Pinpoint the cell where the given text exists, returning its (x, y) midpoint coordinate. 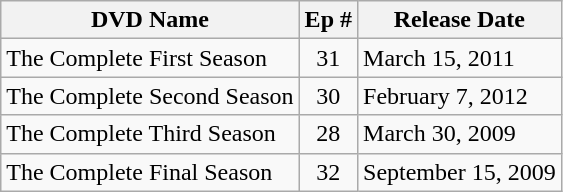
31 (328, 58)
The Complete Final Season (150, 172)
The Complete Second Season (150, 96)
The Complete Third Season (150, 134)
30 (328, 96)
March 30, 2009 (460, 134)
Release Date (460, 20)
March 15, 2011 (460, 58)
February 7, 2012 (460, 96)
DVD Name (150, 20)
Ep # (328, 20)
The Complete First Season (150, 58)
32 (328, 172)
28 (328, 134)
September 15, 2009 (460, 172)
